Search for the cell housing the specified text and yield its (x, y) center coordinate. 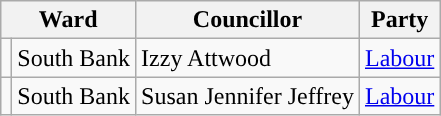
Councillor (248, 20)
Party (399, 20)
Izzy Attwood (248, 58)
Ward (68, 20)
Susan Jennifer Jeffrey (248, 96)
